Scan for the cell matching the given text and deliver its [x, y] coordinate at center. 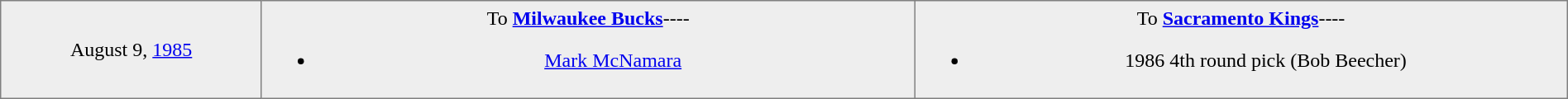
To Sacramento Kings----1986 4th round pick (Bob Beecher) [1241, 49]
August 9, 1985 [131, 49]
To Milwaukee Bucks----Mark McNamara [587, 49]
